Return the (x, y) coordinate for the center point of the cell that contains the specified text.  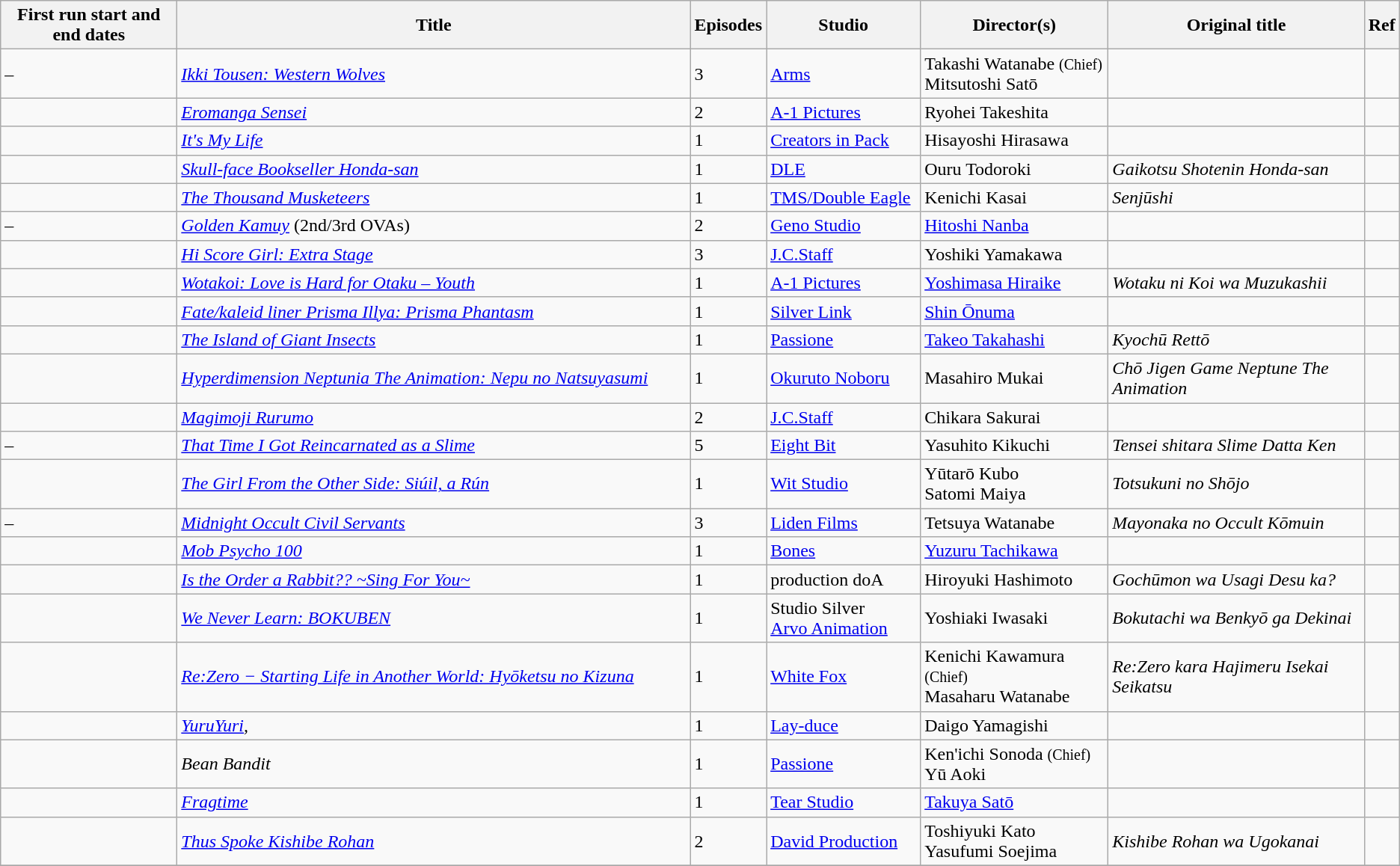
Hisayoshi Hirasawa (1014, 141)
The Girl From the Other Side: Siúil, a Rún (434, 485)
TMS/Double Eagle (844, 197)
Studio (844, 25)
Fate/kaleid liner Prisma Illya: Prisma Phantasm (434, 311)
DLE (844, 169)
Thus Spoke Kishibe Rohan (434, 841)
Yoshimasa Hiraike (1014, 283)
Skull-face Bookseller Honda-san (434, 169)
Kyochū Rettō (1236, 340)
Ken'ichi Sonoda (Chief)Yū Aoki (1014, 764)
Liden Films (844, 523)
We Never Learn: BOKUBEN (434, 618)
Wotaku ni Koi wa Muzukashii (1236, 283)
Director(s) (1014, 25)
Chikara Sakurai (1014, 417)
Yasuhito Kikuchi (1014, 446)
Gaikotsu Shotenin Honda-san (1236, 169)
Hitoshi Nanba (1014, 226)
Kenichi Kasai (1014, 197)
David Production (844, 841)
Takeo Takahashi (1014, 340)
Original title (1236, 25)
Silver Link (844, 311)
Geno Studio (844, 226)
Gochūmon wa Usagi Desu ka? (1236, 580)
The Island of Giant Insects (434, 340)
Kishibe Rohan wa Ugokanai (1236, 841)
First run start and end dates (89, 25)
Masahiro Mukai (1014, 378)
Magimoji Rurumo (434, 417)
Title (434, 25)
Mayonaka no Occult Kōmuin (1236, 523)
Golden Kamuy (2nd/3rd OVAs) (434, 226)
Midnight Occult Civil Servants (434, 523)
Tensei shitara Slime Datta Ken (1236, 446)
Eight Bit (844, 446)
Shin Ōnuma (1014, 311)
Tear Studio (844, 802)
Takashi Watanabe (Chief)Mitsutoshi Satō (1014, 73)
Hiroyuki Hashimoto (1014, 580)
Wit Studio (844, 485)
Re:Zero − Starting Life in Another World: Hyōketsu no Kizuna (434, 677)
Chō Jigen Game Neptune The Animation (1236, 378)
Eromanga Sensei (434, 112)
Takuya Satō (1014, 802)
Hi Score Girl: Extra Stage (434, 254)
It's My Life (434, 141)
Yoshiaki Iwasaki (1014, 618)
Hyperdimension Neptunia The Animation: Nepu no Natsuyasumi (434, 378)
Mob Psycho 100 (434, 551)
Bokutachi wa Benkyō ga Dekinai (1236, 618)
Toshiyuki KatoYasufumi Soejima (1014, 841)
White Fox (844, 677)
5 (728, 446)
Episodes (728, 25)
Tetsuya Watanabe (1014, 523)
The Thousand Musketeers (434, 197)
Ref (1382, 25)
Totsukuni no Shōjo (1236, 485)
Bean Bandit (434, 764)
Yoshiki Yamakawa (1014, 254)
Senjūshi (1236, 197)
production doA (844, 580)
Kenichi Kawamura (Chief)Masaharu Watanabe (1014, 677)
Arms (844, 73)
Is the Order a Rabbit?? ~Sing For You~ (434, 580)
Yuzuru Tachikawa (1014, 551)
Lay-duce (844, 725)
That Time I Got Reincarnated as a Slime (434, 446)
Studio SilverArvo Animation (844, 618)
Ikki Tousen: Western Wolves (434, 73)
Yūtarō KuboSatomi Maiya (1014, 485)
Daigo Yamagishi (1014, 725)
Ryohei Takeshita (1014, 112)
Creators in Pack (844, 141)
Wotakoi: Love is Hard for Otaku – Youth (434, 283)
Ouru Todoroki (1014, 169)
Bones (844, 551)
Okuruto Noboru (844, 378)
Re:Zero kara Hajimeru Isekai Seikatsu (1236, 677)
Fragtime (434, 802)
YuruYuri, (434, 725)
